Scan for the cell matching the given text and deliver its [X, Y] coordinate at center. 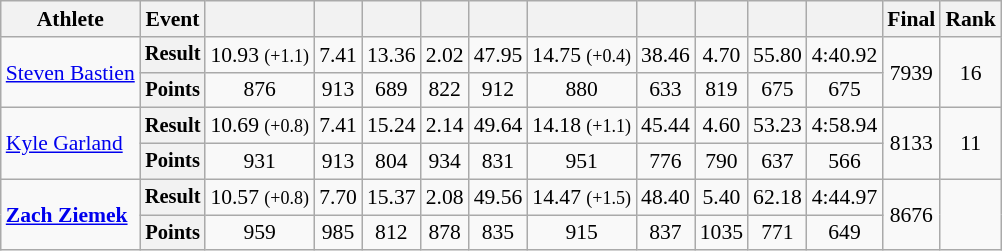
45.44 [666, 126]
633 [666, 90]
2.14 [445, 126]
771 [778, 233]
48.40 [666, 197]
4:40.92 [844, 55]
837 [666, 233]
7939 [911, 72]
14.47 (+1.5) [582, 197]
Event [173, 19]
4.60 [722, 126]
14.75 (+0.4) [582, 55]
649 [844, 233]
47.95 [498, 55]
876 [260, 90]
8133 [911, 144]
62.18 [778, 197]
4:58.94 [844, 126]
49.56 [498, 197]
915 [582, 233]
10.93 (+1.1) [260, 55]
Steven Bastien [70, 72]
Rank [970, 19]
689 [392, 90]
1035 [722, 233]
53.23 [778, 126]
934 [445, 162]
2.02 [445, 55]
951 [582, 162]
831 [498, 162]
Final [911, 19]
15.24 [392, 126]
880 [582, 90]
11 [970, 144]
790 [722, 162]
4.70 [722, 55]
804 [392, 162]
959 [260, 233]
16 [970, 72]
812 [392, 233]
55.80 [778, 55]
38.46 [666, 55]
931 [260, 162]
637 [778, 162]
Athlete [70, 19]
49.64 [498, 126]
15.37 [392, 197]
14.18 (+1.1) [582, 126]
10.69 (+0.8) [260, 126]
Zach Ziemek [70, 214]
Kyle Garland [70, 144]
776 [666, 162]
819 [722, 90]
4:44.97 [844, 197]
835 [498, 233]
878 [445, 233]
985 [338, 233]
822 [445, 90]
10.57 (+0.8) [260, 197]
8676 [911, 214]
912 [498, 90]
7.70 [338, 197]
566 [844, 162]
2.08 [445, 197]
13.36 [392, 55]
5.40 [722, 197]
